Scan for the cell matching the given text and deliver its [x, y] coordinate at center. 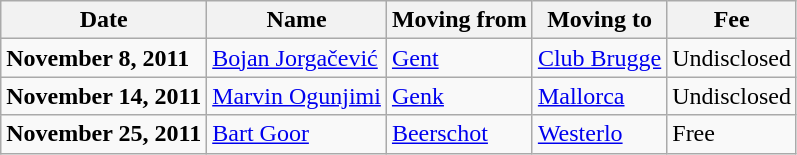
November 8, 2011 [104, 58]
Westerlo [599, 134]
Fee [732, 20]
Bart Goor [297, 134]
November 25, 2011 [104, 134]
Club Brugge [599, 58]
Name [297, 20]
Moving to [599, 20]
Genk [459, 96]
Mallorca [599, 96]
November 14, 2011 [104, 96]
Gent [459, 58]
Bojan Jorgačević [297, 58]
Free [732, 134]
Marvin Ogunjimi [297, 96]
Moving from [459, 20]
Beerschot [459, 134]
Date [104, 20]
